Capture the cell that displays the provided text and extract its (x, y) central coordinate. 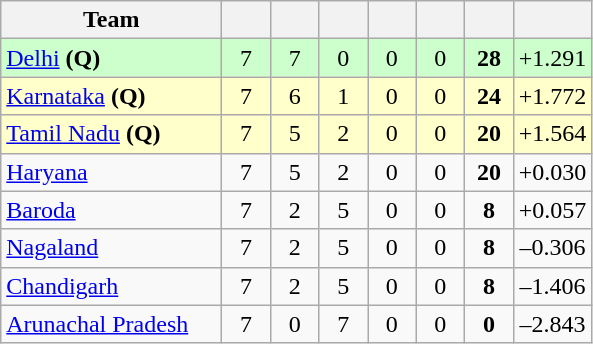
Tamil Nadu (Q) (112, 134)
+1.772 (552, 96)
–1.406 (552, 286)
Baroda (112, 210)
Karnataka (Q) (112, 96)
6 (294, 96)
24 (490, 96)
Team (112, 20)
–2.843 (552, 324)
–0.306 (552, 248)
+1.291 (552, 58)
+1.564 (552, 134)
28 (490, 58)
+0.030 (552, 172)
Nagaland (112, 248)
Delhi (Q) (112, 58)
1 (344, 96)
Haryana (112, 172)
Chandigarh (112, 286)
Arunachal Pradesh (112, 324)
+0.057 (552, 210)
